Return the [X, Y] coordinate for the center point of the cell that contains the specified text.  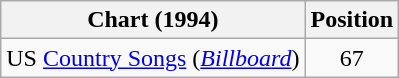
67 [352, 58]
Position [352, 20]
US Country Songs (Billboard) [153, 58]
Chart (1994) [153, 20]
